Return the (X, Y) coordinate for the center point of the cell that contains the specified text.  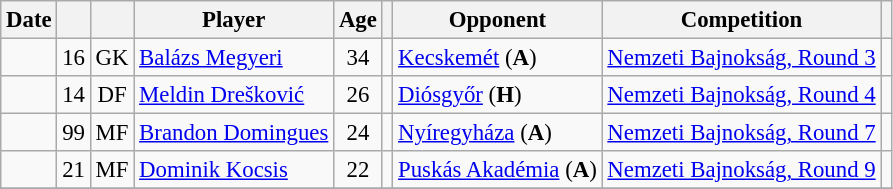
DF (112, 95)
Diósgyőr (H) (498, 95)
Meldin Drešković (234, 95)
14 (74, 95)
Nemzeti Bajnokság, Round 7 (742, 133)
34 (358, 58)
Puskás Akadémia (A) (498, 170)
21 (74, 170)
Age (358, 20)
Date (29, 20)
Brandon Domingues (234, 133)
16 (74, 58)
Dominik Kocsis (234, 170)
26 (358, 95)
Balázs Megyeri (234, 58)
Kecskemét (A) (498, 58)
22 (358, 170)
Opponent (498, 20)
Nemzeti Bajnokság, Round 3 (742, 58)
Player (234, 20)
GK (112, 58)
99 (74, 133)
Nemzeti Bajnokság, Round 4 (742, 95)
Competition (742, 20)
Nemzeti Bajnokság, Round 9 (742, 170)
Nyíregyháza (A) (498, 133)
24 (358, 133)
